For the text-containing cell, return its midpoint in [X, Y] coordinate format. 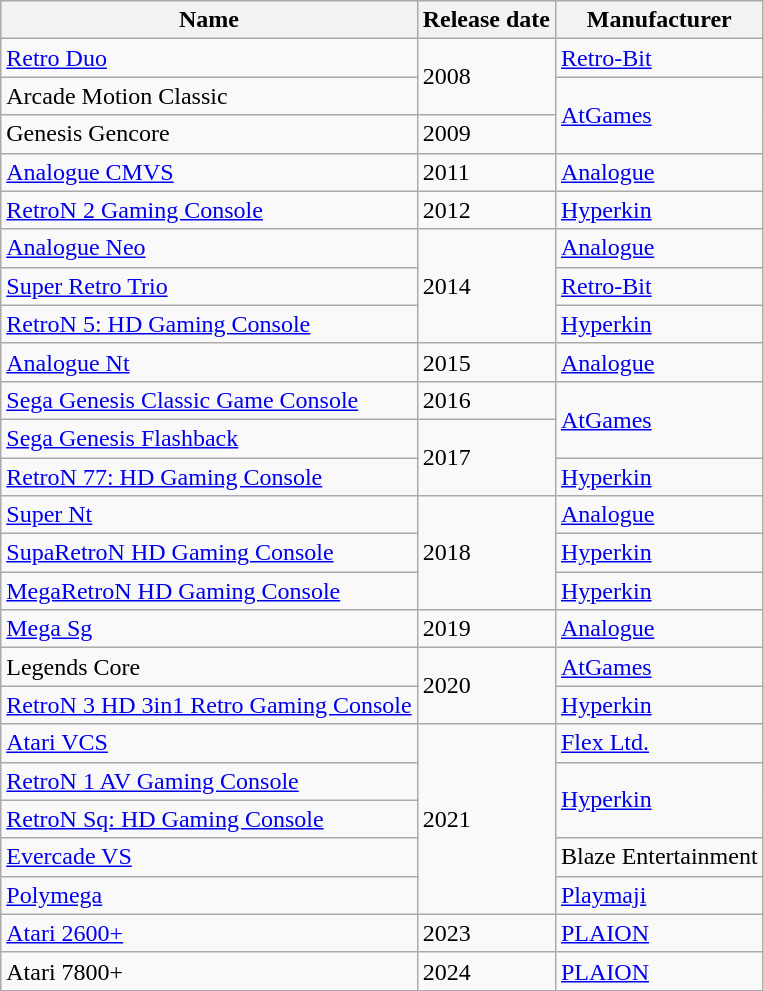
2023 [486, 933]
Playmaji [659, 895]
2008 [486, 77]
Blaze Entertainment [659, 857]
Super Nt [209, 515]
2012 [486, 210]
RetroN 3 HD 3in1 Retro Gaming Console [209, 705]
Atari 7800+ [209, 971]
Arcade Motion Classic [209, 96]
RetroN 1 AV Gaming Console [209, 781]
2014 [486, 286]
Evercade VS [209, 857]
RetroN Sq: HD Gaming Console [209, 819]
Sega Genesis Flashback [209, 438]
Sega Genesis Classic Game Console [209, 400]
2019 [486, 629]
2011 [486, 172]
Release date [486, 20]
2020 [486, 686]
Retro Duo [209, 58]
Mega Sg [209, 629]
Atari 2600+ [209, 933]
RetroN 5: HD Gaming Console [209, 324]
2015 [486, 362]
RetroN 77: HD Gaming Console [209, 477]
Legends Core [209, 667]
2021 [486, 819]
2016 [486, 400]
Genesis Gencore [209, 134]
Analogue Neo [209, 248]
2018 [486, 553]
Manufacturer [659, 20]
Analogue Nt [209, 362]
Super Retro Trio [209, 286]
SupaRetroN HD Gaming Console [209, 553]
2024 [486, 971]
2009 [486, 134]
Name [209, 20]
Flex Ltd. [659, 743]
MegaRetroN HD Gaming Console [209, 591]
Analogue CMVS [209, 172]
RetroN 2 Gaming Console [209, 210]
Polymega [209, 895]
Atari VCS [209, 743]
2017 [486, 457]
